Provide the [X, Y] coordinate of the cell's center where the given text is located.  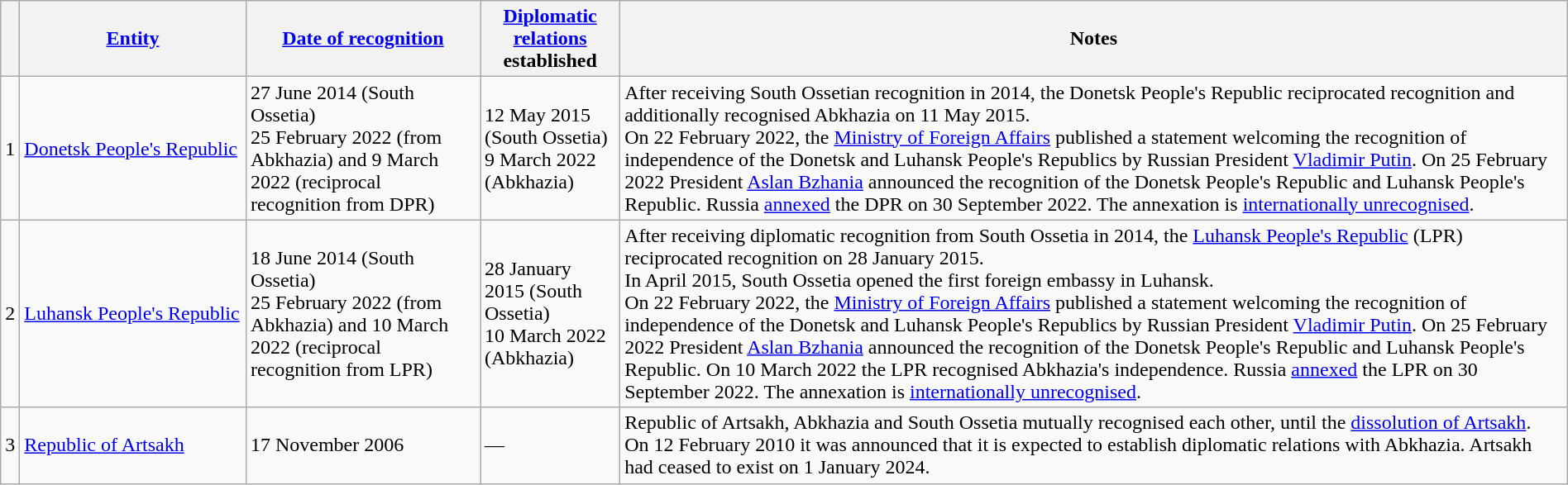
Date of recognition [362, 39]
18 June 2014 (South Ossetia)25 February 2022 (from Abkhazia) and 10 March 2022 (reciprocal recognition from LPR) [362, 314]
Luhansk People's Republic [133, 314]
Donetsk People's Republic [133, 149]
27 June 2014 (South Ossetia)25 February 2022 (from Abkhazia) and 9 March 2022 (reciprocal recognition from DPR) [362, 149]
Entity [133, 39]
1 [10, 149]
12 May 2015 (South Ossetia)9 March 2022 (Abkhazia) [549, 149]
Notes [1094, 39]
2 [10, 314]
Republic of Artsakh [133, 445]
Diplomatic relations established [549, 39]
— [549, 445]
28 January 2015 (South Ossetia)10 March 2022 (Abkhazia) [549, 314]
17 November 2006 [362, 445]
3 [10, 445]
